Scan for the cell matching the given text and deliver its [x, y] coordinate at center. 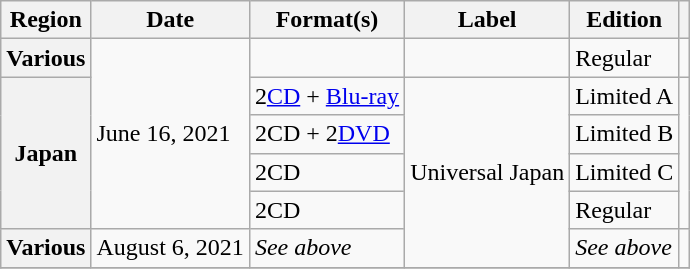
August 6, 2021 [170, 248]
June 16, 2021 [170, 134]
Limited C [624, 172]
Region [46, 20]
Universal Japan [488, 172]
Format(s) [326, 20]
Japan [46, 153]
Limited A [624, 96]
Limited B [624, 134]
Date [170, 20]
Label [488, 20]
2CD + 2DVD [326, 134]
2CD + Blu-ray [326, 96]
Edition [624, 20]
